Pinpoint the cell where the given text exists, returning its [x, y] midpoint coordinate. 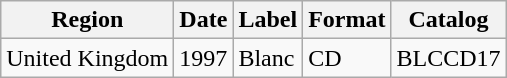
Region [88, 20]
BLCCD17 [448, 58]
Blanc [268, 58]
Label [268, 20]
1997 [204, 58]
Catalog [448, 20]
United Kingdom [88, 58]
Format [347, 20]
Date [204, 20]
CD [347, 58]
